Return the [x, y] coordinate for the center point of the cell that contains the specified text.  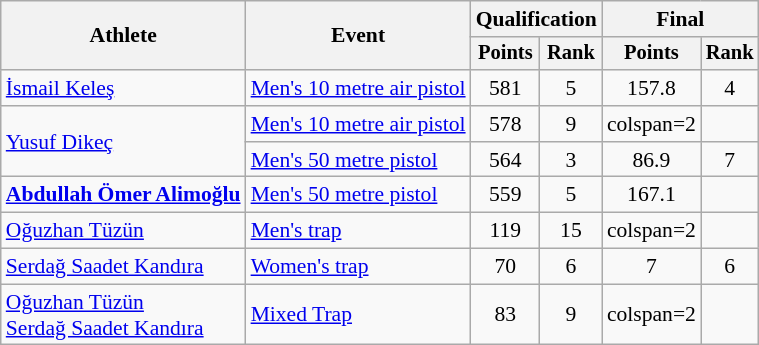
70 [506, 267]
Event [358, 36]
15 [571, 231]
Oğuzhan Tüzün [124, 231]
4 [730, 88]
Athlete [124, 36]
Serdağ Saadet Kandıra [124, 267]
Mixed Trap [358, 314]
581 [506, 88]
Oğuzhan TüzünSerdağ Saadet Kandıra [124, 314]
564 [506, 160]
86.9 [652, 160]
578 [506, 124]
Men's trap [358, 231]
Women's trap [358, 267]
559 [506, 195]
3 [571, 160]
157.8 [652, 88]
Qualification [536, 19]
Yusuf Dikeç [124, 142]
83 [506, 314]
İsmail Keleş [124, 88]
Abdullah Ömer Alimoğlu [124, 195]
119 [506, 231]
Final [680, 19]
167.1 [652, 195]
